Capture the cell that displays the provided text and extract its (x, y) central coordinate. 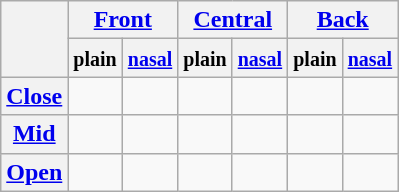
Open (34, 172)
Back (343, 20)
Front (123, 20)
Central (233, 20)
Close (34, 96)
Mid (34, 134)
